Determine the [x, y] coordinate at the center of the cell enclosing the given text.  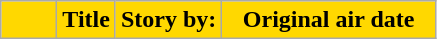
Title [86, 20]
Story by: [168, 20]
Original air date [329, 20]
